Extract the [X, Y] coordinate from the center of the cell holding the provided text.  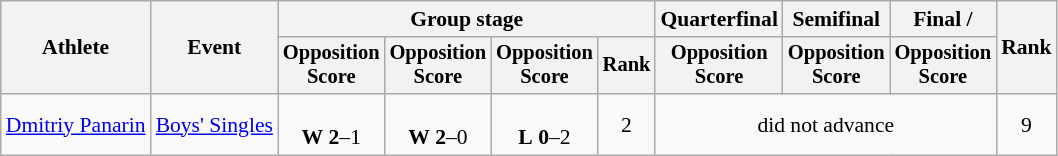
L 0–2 [544, 124]
Dmitriy Panarin [76, 124]
Boys' Singles [214, 124]
Event [214, 48]
Athlete [76, 48]
Quarterfinal [719, 19]
W 2–1 [332, 124]
W 2–0 [438, 124]
2 [627, 124]
Final / [944, 19]
9 [1026, 124]
Semifinal [836, 19]
Group stage [466, 19]
did not advance [826, 124]
